Capture the cell that displays the provided text and extract its (X, Y) central coordinate. 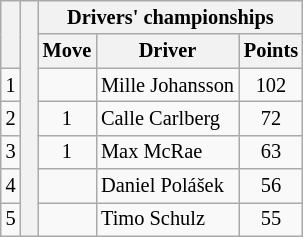
Points (271, 51)
Move (67, 51)
2 (11, 118)
3 (11, 152)
56 (271, 186)
72 (271, 118)
Max McRae (168, 152)
Daniel Polášek (168, 186)
63 (271, 152)
Calle Carlberg (168, 118)
Drivers' championships (170, 17)
55 (271, 219)
Driver (168, 51)
Timo Schulz (168, 219)
Mille Johansson (168, 85)
4 (11, 186)
102 (271, 85)
5 (11, 219)
